Output the [x, y] coordinate of the center of the cell containing the given text.  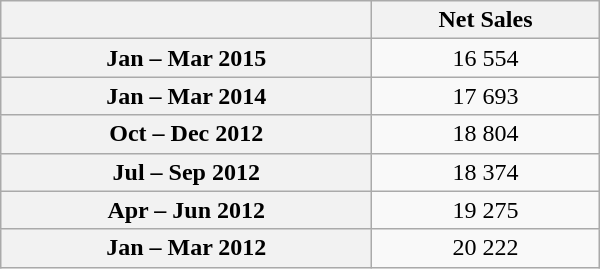
Jan – Mar 2014 [186, 96]
Apr – Jun 2012 [186, 210]
Jan – Mar 2012 [186, 248]
Net Sales [486, 20]
16 554 [486, 58]
18 804 [486, 134]
18 374 [486, 172]
Jul – Sep 2012 [186, 172]
Jan – Mar 2015 [186, 58]
20 222 [486, 248]
17 693 [486, 96]
Oct – Dec 2012 [186, 134]
19 275 [486, 210]
